Pinpoint the cell where the given text exists, returning its (x, y) midpoint coordinate. 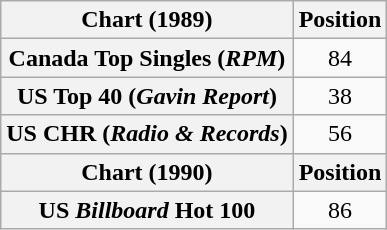
US CHR (Radio & Records) (147, 134)
Canada Top Singles (RPM) (147, 58)
US Billboard Hot 100 (147, 210)
Chart (1990) (147, 172)
84 (340, 58)
Chart (1989) (147, 20)
38 (340, 96)
56 (340, 134)
US Top 40 (Gavin Report) (147, 96)
86 (340, 210)
